Detect which cell encompasses the target text, then output its [x, y] center coordinate. 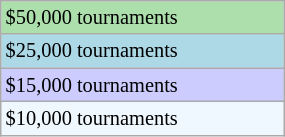
$10,000 tournaments [142, 118]
$25,000 tournaments [142, 51]
$50,000 tournaments [142, 17]
$15,000 tournaments [142, 85]
